Locate the cell with the specified text and output its [x, y] center coordinate. 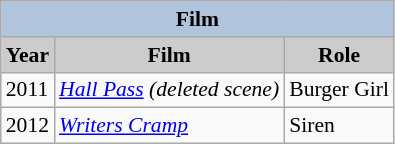
Writers Cramp [169, 126]
Siren [339, 126]
Hall Pass (deleted scene) [169, 90]
2011 [28, 90]
Year [28, 55]
2012 [28, 126]
Role [339, 55]
Burger Girl [339, 90]
